Output the [x, y] coordinate of the center of the cell containing the given text.  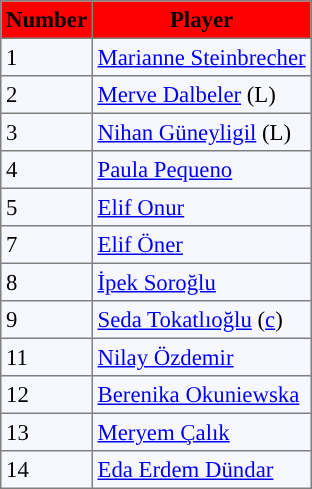
Nilay Özdemir [202, 357]
İpek Soroğlu [202, 282]
9 [47, 320]
Nihan Güneyligil (L) [202, 132]
11 [47, 357]
Seda Tokatlıoğlu (c) [202, 320]
Marianne Steinbrecher [202, 57]
3 [47, 132]
8 [47, 282]
Berenika Okuniewska [202, 395]
Meryem Çalık [202, 432]
Elif Öner [202, 245]
5 [47, 207]
Eda Erdem Dündar [202, 470]
13 [47, 432]
Merve Dalbeler (L) [202, 95]
4 [47, 170]
Player [202, 20]
Elif Onur [202, 207]
Number [47, 20]
2 [47, 95]
14 [47, 470]
Paula Pequeno [202, 170]
7 [47, 245]
12 [47, 395]
1 [47, 57]
